Return [x, y] of the center of cell containing provided text 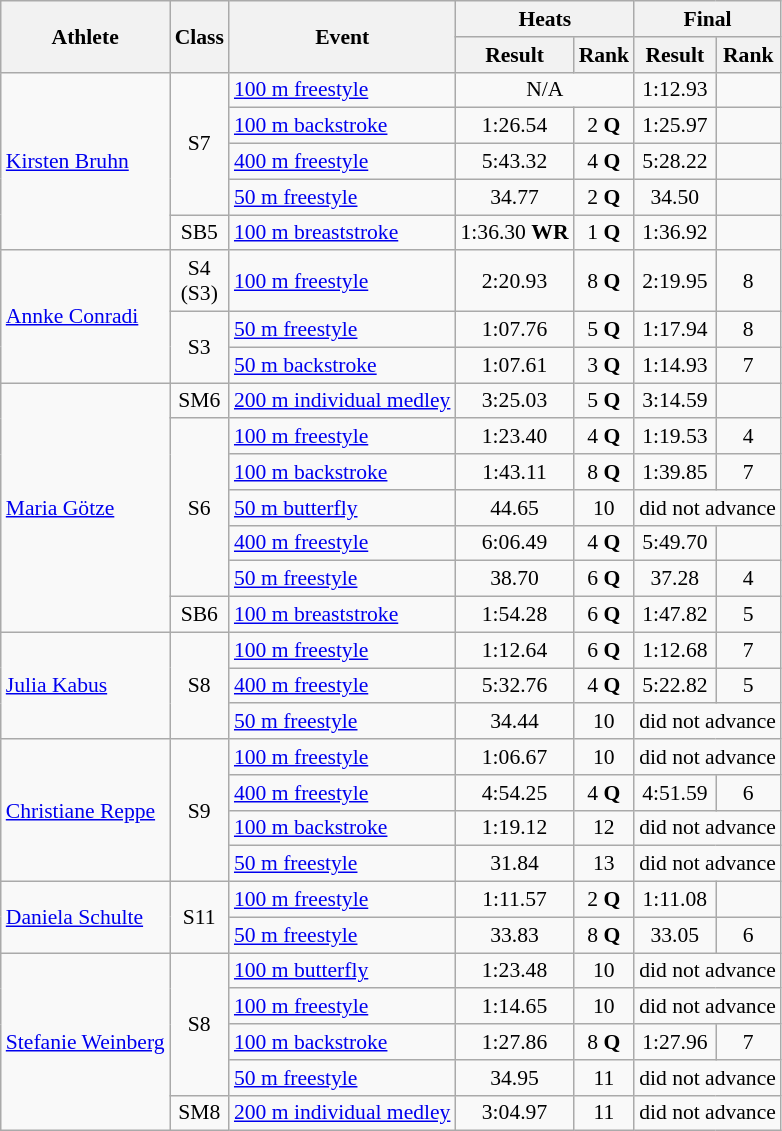
3 Q [604, 365]
Event [342, 36]
1:14.93 [674, 365]
1:06.67 [514, 757]
S4(S3) [200, 282]
N/A [544, 90]
1:54.28 [514, 615]
1:19.53 [674, 437]
1:26.54 [514, 126]
1:12.64 [514, 650]
1:36.30 WR [514, 233]
4:54.25 [514, 793]
Heats [544, 19]
S11 [200, 918]
1:17.94 [674, 330]
5:43.32 [514, 162]
1:11.57 [514, 900]
1:47.82 [674, 615]
1:36.92 [674, 233]
1:39.85 [674, 472]
3:04.97 [514, 1113]
1:25.97 [674, 126]
4:51.59 [674, 793]
3:25.03 [514, 401]
Daniela Schulte [86, 918]
1:43.11 [514, 472]
1:07.76 [514, 330]
2:19.95 [674, 282]
S3 [200, 348]
Maria Götze [86, 508]
50 m backstroke [342, 365]
13 [604, 864]
S7 [200, 143]
6:06.49 [514, 543]
50 m butterfly [342, 508]
100 m butterfly [342, 971]
33.05 [674, 935]
37.28 [674, 579]
34.77 [514, 197]
34.50 [674, 197]
3:14.59 [674, 401]
5:32.76 [514, 686]
Final [708, 19]
S6 [200, 508]
1:14.65 [514, 1007]
12 [604, 828]
1:23.40 [514, 437]
2:20.93 [514, 282]
1:19.12 [514, 828]
44.65 [514, 508]
1 Q [604, 233]
38.70 [514, 579]
1:12.93 [674, 90]
Kirsten Bruhn [86, 161]
Annke Conradi [86, 317]
5:22.82 [674, 686]
1:27.96 [674, 1042]
SB5 [200, 233]
Class [200, 36]
1:23.48 [514, 971]
S9 [200, 810]
34.44 [514, 722]
1:12.68 [674, 650]
SM6 [200, 401]
33.83 [514, 935]
5:28.22 [674, 162]
5:49.70 [674, 543]
31.84 [514, 864]
1:27.86 [514, 1042]
Stefanie Weinberg [86, 1042]
SM8 [200, 1113]
Julia Kabus [86, 686]
34.95 [514, 1078]
1:11.08 [674, 900]
Athlete [86, 36]
1:07.61 [514, 365]
Christiane Reppe [86, 810]
SB6 [200, 615]
